Output the (x, y) coordinate of the center of the cell containing the given text.  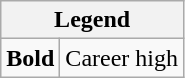
Bold (30, 58)
Career high (122, 58)
Legend (92, 20)
